Identify which cell holds the provided text, then report its (X, Y) central coordinate. 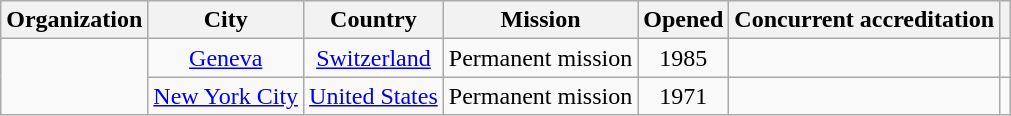
Concurrent accreditation (864, 20)
City (226, 20)
Geneva (226, 58)
Switzerland (374, 58)
1985 (684, 58)
1971 (684, 96)
United States (374, 96)
Organization (74, 20)
New York City (226, 96)
Opened (684, 20)
Mission (540, 20)
Country (374, 20)
